Identify which cell holds the provided text, then report its (x, y) central coordinate. 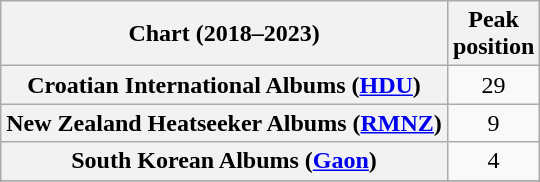
Peak position (493, 34)
South Korean Albums (Gaon) (224, 161)
9 (493, 123)
29 (493, 85)
New Zealand Heatseeker Albums (RMNZ) (224, 123)
Chart (2018–2023) (224, 34)
4 (493, 161)
Croatian International Albums (HDU) (224, 85)
